Scan for the cell matching the given text and deliver its (x, y) coordinate at center. 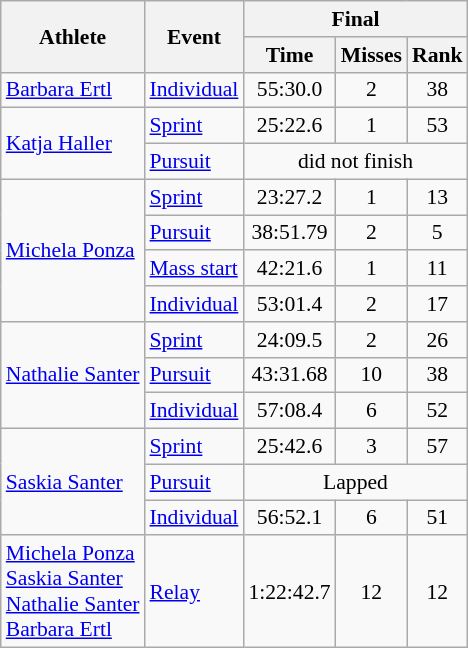
Barbara Ertl (73, 90)
52 (438, 411)
55:30.0 (289, 90)
38:51.79 (289, 233)
5 (438, 233)
25:42.6 (289, 447)
Michela Ponza (73, 250)
Time (289, 55)
53:01.4 (289, 304)
Katja Haller (73, 144)
42:21.6 (289, 269)
26 (438, 340)
23:27.2 (289, 197)
51 (438, 518)
24:09.5 (289, 340)
43:31.68 (289, 375)
13 (438, 197)
Misses (372, 55)
Saskia Santer (73, 482)
53 (438, 126)
Athlete (73, 36)
3 (372, 447)
17 (438, 304)
56:52.1 (289, 518)
Rank (438, 55)
Nathalie Santer (73, 376)
10 (372, 375)
57:08.4 (289, 411)
1:22:42.7 (289, 592)
Final (355, 19)
25:22.6 (289, 126)
did not finish (355, 162)
11 (438, 269)
Mass start (194, 269)
Relay (194, 592)
Michela PonzaSaskia Santer Nathalie SanterBarbara Ertl (73, 592)
Lapped (355, 482)
Event (194, 36)
57 (438, 447)
